Determine the (X, Y) coordinate at the center of the cell enclosing the given text.  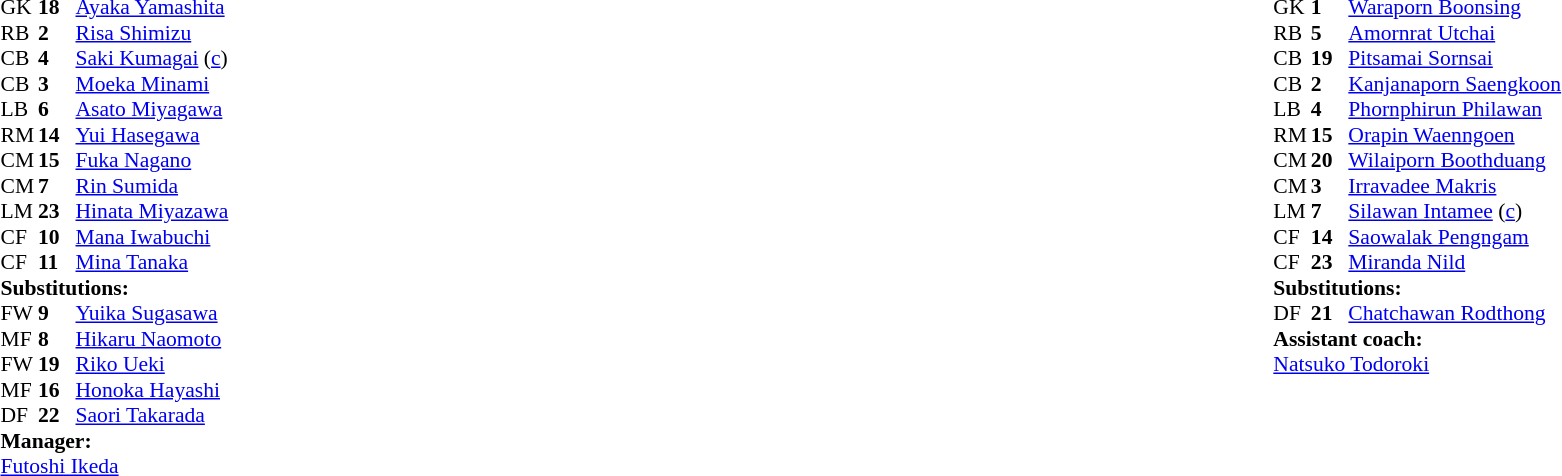
Risa Shimizu (152, 33)
10 (57, 237)
11 (57, 263)
Phornphirun Philawan (1454, 109)
16 (57, 390)
20 (1330, 161)
Mina Tanaka (152, 263)
Manager: (114, 441)
Silawan Intamee (c) (1454, 211)
Riko Ueki (152, 365)
Hikaru Naomoto (152, 339)
Kanjanaporn Saengkoon (1454, 84)
Miranda Nild (1454, 263)
Yui Hasegawa (152, 135)
9 (57, 313)
Honoka Hayashi (152, 390)
21 (1330, 313)
Moeka Minami (152, 84)
5 (1330, 33)
Orapin Waenngoen (1454, 135)
Natsuko Todoroki (1417, 365)
Hinata Miyazawa (152, 211)
Irravadee Makris (1454, 186)
6 (57, 109)
Saowalak Pengngam (1454, 237)
Amornrat Utchai (1454, 33)
Pitsamai Sornsai (1454, 59)
Mana Iwabuchi (152, 237)
Assistant coach: (1417, 339)
Asato Miyagawa (152, 109)
Chatchawan Rodthong (1454, 313)
8 (57, 339)
Yuika Sugasawa (152, 313)
Fuka Nagano (152, 161)
Saori Takarada (152, 415)
Rin Sumida (152, 186)
22 (57, 415)
Saki Kumagai (c) (152, 59)
Wilaiporn Boothduang (1454, 161)
